Pinpoint the cell where the given text exists, returning its (x, y) midpoint coordinate. 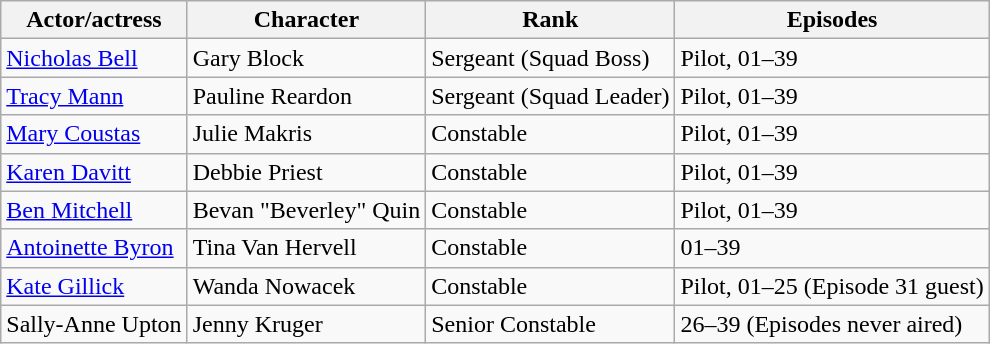
Karen Davitt (94, 172)
Tina Van Hervell (306, 248)
Character (306, 20)
Sergeant (Squad Boss) (550, 58)
26–39 (Episodes never aired) (832, 324)
Pauline Reardon (306, 96)
Sally-Anne Upton (94, 324)
Jenny Kruger (306, 324)
Episodes (832, 20)
Antoinette Byron (94, 248)
Gary Block (306, 58)
Debbie Priest (306, 172)
Nicholas Bell (94, 58)
Mary Coustas (94, 134)
Bevan "Beverley" Quin (306, 210)
Julie Makris (306, 134)
Kate Gillick (94, 286)
Pilot, 01–25 (Episode 31 guest) (832, 286)
Rank (550, 20)
Sergeant (Squad Leader) (550, 96)
01–39 (832, 248)
Senior Constable (550, 324)
Wanda Nowacek (306, 286)
Actor/actress (94, 20)
Ben Mitchell (94, 210)
Tracy Mann (94, 96)
